Output the [x, y] coordinate of the center of the cell containing the given text.  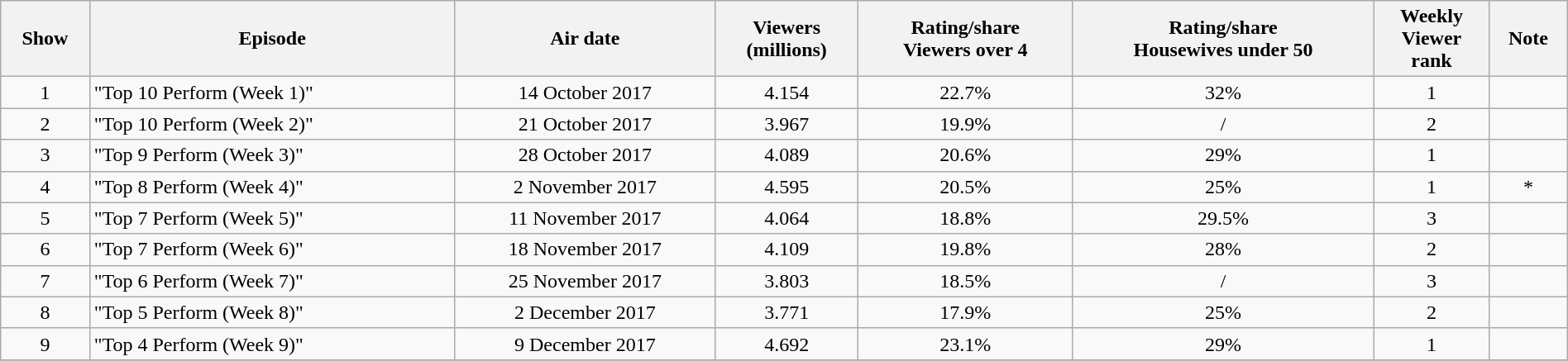
28% [1224, 249]
Note [1528, 39]
18 November 2017 [585, 249]
19.9% [966, 124]
5 [45, 218]
4.109 [786, 249]
Rating/shareViewers over 4 [966, 39]
2 November 2017 [585, 187]
Viewers(millions) [786, 39]
32% [1224, 93]
9 December 2017 [585, 344]
"Top 10 Perform (Week 1)" [272, 93]
"Top 4 Perform (Week 9)" [272, 344]
8 [45, 312]
4.595 [786, 187]
"Top 9 Perform (Week 3)" [272, 155]
20.6% [966, 155]
11 November 2017 [585, 218]
4.064 [786, 218]
22.7% [966, 93]
28 October 2017 [585, 155]
"Top 7 Perform (Week 6)" [272, 249]
6 [45, 249]
21 October 2017 [585, 124]
4 [45, 187]
"Top 10 Perform (Week 2)" [272, 124]
29.5% [1224, 218]
4.089 [786, 155]
4.692 [786, 344]
* [1528, 187]
3.771 [786, 312]
4.154 [786, 93]
"Top 6 Perform (Week 7)" [272, 281]
17.9% [966, 312]
WeeklyViewerrank [1431, 39]
"Top 5 Perform (Week 8)" [272, 312]
"Top 7 Perform (Week 5)" [272, 218]
20.5% [966, 187]
Rating/shareHousewives under 50 [1224, 39]
Show [45, 39]
3.803 [786, 281]
14 October 2017 [585, 93]
2 December 2017 [585, 312]
Air date [585, 39]
9 [45, 344]
18.5% [966, 281]
7 [45, 281]
25 November 2017 [585, 281]
3.967 [786, 124]
19.8% [966, 249]
Episode [272, 39]
23.1% [966, 344]
"Top 8 Perform (Week 4)" [272, 187]
18.8% [966, 218]
